Find where the given text appears and provide that cell's center as [X, Y] coordinate. 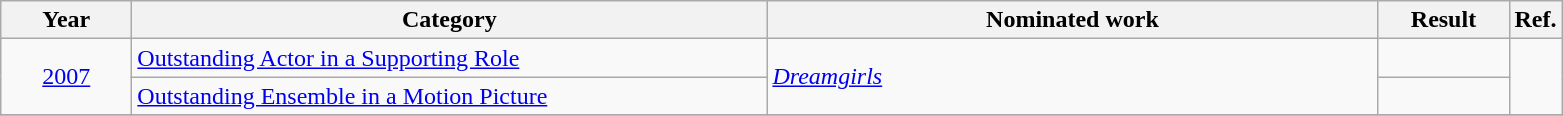
2007 [66, 77]
Ref. [1536, 20]
Dreamgirls [1072, 77]
Category [450, 20]
Nominated work [1072, 20]
Outstanding Actor in a Supporting Role [450, 58]
Outstanding Ensemble in a Motion Picture [450, 96]
Result [1444, 20]
Year [66, 20]
